Detect which cell encompasses the target text, then output its (X, Y) center coordinate. 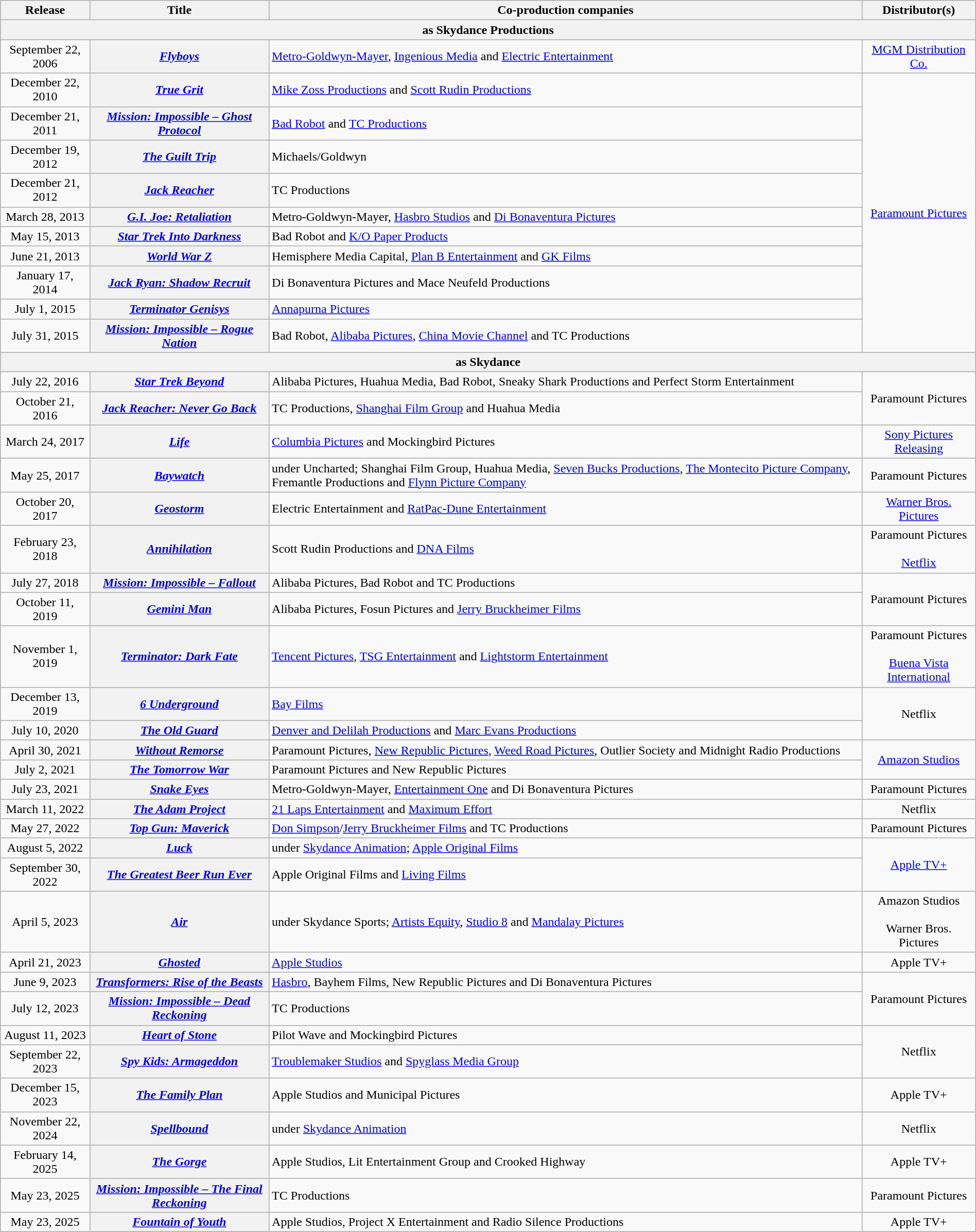
Luck (179, 848)
Paramount Pictures and New Republic Pictures (566, 769)
The Tomorrow War (179, 769)
September 22, 2023 (45, 1061)
under Skydance Animation (566, 1128)
December 22, 2010 (45, 90)
Jack Reacher (179, 190)
Amazon Studios (918, 760)
Denver and Delilah Productions and Marc Evans Productions (566, 730)
The Guilt Trip (179, 156)
as Skydance Productions (488, 30)
Flyboys (179, 57)
August 5, 2022 (45, 848)
Hasbro, Bayhem Films, New Republic Pictures and Di Bonaventura Pictures (566, 982)
Metro-Goldwyn-Mayer, Ingenious Media and Electric Entertainment (566, 57)
World War Z (179, 256)
Bay Films (566, 704)
July 22, 2016 (45, 382)
September 22, 2006 (45, 57)
Jack Reacher: Never Go Back (179, 409)
Snake Eyes (179, 789)
October 20, 2017 (45, 508)
July 27, 2018 (45, 583)
October 21, 2016 (45, 409)
Electric Entertainment and RatPac-Dune Entertainment (566, 508)
July 31, 2015 (45, 336)
MGM Distribution Co. (918, 57)
G.I. Joe: Retaliation (179, 217)
November 22, 2024 (45, 1128)
December 21, 2012 (45, 190)
Baywatch (179, 476)
Star Trek Into Darkness (179, 236)
Sony Pictures Releasing (918, 442)
September 30, 2022 (45, 875)
Apple Studios, Project X Entertainment and Radio Silence Productions (566, 1222)
July 2, 2021 (45, 769)
Scott Rudin Productions and DNA Films (566, 549)
Ghosted (179, 962)
Terminator Genisys (179, 309)
21 Laps Entertainment and Maximum Effort (566, 808)
Annihilation (179, 549)
Warner Bros. Pictures (918, 508)
Metro-Goldwyn-Mayer, Hasbro Studios and Di Bonaventura Pictures (566, 217)
December 21, 2011 (45, 124)
August 11, 2023 (45, 1035)
March 28, 2013 (45, 217)
under Skydance Animation; Apple Original Films (566, 848)
Hemisphere Media Capital, Plan B Entertainment and GK Films (566, 256)
Heart of Stone (179, 1035)
December 19, 2012 (45, 156)
July 10, 2020 (45, 730)
The Greatest Beer Run Ever (179, 875)
April 30, 2021 (45, 750)
Alibaba Pictures, Bad Robot and TC Productions (566, 583)
Mission: Impossible – Ghost Protocol (179, 124)
Apple Studios and Municipal Pictures (566, 1095)
Jack Ryan: Shadow Recruit (179, 282)
True Grit (179, 90)
under Skydance Sports; Artists Equity, Studio 8 and Mandalay Pictures (566, 922)
Pilot Wave and Mockingbird Pictures (566, 1035)
Air (179, 922)
Columbia Pictures and Mockingbird Pictures (566, 442)
Apple Original Films and Living Films (566, 875)
Apple Studios (566, 962)
Amazon StudiosWarner Bros. Pictures (918, 922)
The Gorge (179, 1162)
Bad Robot and TC Productions (566, 124)
Mission: Impossible – Rogue Nation (179, 336)
November 1, 2019 (45, 657)
July 12, 2023 (45, 1009)
Without Remorse (179, 750)
Mike Zoss Productions and Scott Rudin Productions (566, 90)
Paramount Pictures, New Republic Pictures, Weed Road Pictures, Outlier Society and Midnight Radio Productions (566, 750)
Annapurna Pictures (566, 309)
Paramount PicturesBuena Vista International (918, 657)
June 21, 2013 (45, 256)
Mission: Impossible – Dead Reckoning (179, 1009)
Alibaba Pictures, Fosun Pictures and Jerry Bruckheimer Films (566, 609)
Life (179, 442)
Don Simpson/Jerry Bruckheimer Films and TC Productions (566, 829)
Release (45, 10)
Star Trek Beyond (179, 382)
Spy Kids: Armageddon (179, 1061)
Apple Studios, Lit Entertainment Group and Crooked Highway (566, 1162)
as Skydance (488, 362)
Co-production companies (566, 10)
Transformers: Rise of the Beasts (179, 982)
Title (179, 10)
Distributor(s) (918, 10)
April 5, 2023 (45, 922)
Mission: Impossible – The Final Reckoning (179, 1195)
Tencent Pictures, TSG Entertainment and Lightstorm Entertainment (566, 657)
Spellbound (179, 1128)
July 23, 2021 (45, 789)
6 Underground (179, 704)
Mission: Impossible – Fallout (179, 583)
TC Productions, Shanghai Film Group and Huahua Media (566, 409)
Bad Robot and K/O Paper Products (566, 236)
May 15, 2013 (45, 236)
May 25, 2017 (45, 476)
Troublemaker Studios and Spyglass Media Group (566, 1061)
Metro-Goldwyn-Mayer, Entertainment One and Di Bonaventura Pictures (566, 789)
The Family Plan (179, 1095)
Gemini Man (179, 609)
July 1, 2015 (45, 309)
The Old Guard (179, 730)
April 21, 2023 (45, 962)
June 9, 2023 (45, 982)
Paramount PicturesNetflix (918, 549)
The Adam Project (179, 808)
Bad Robot, Alibaba Pictures, China Movie Channel and TC Productions (566, 336)
March 11, 2022 (45, 808)
Terminator: Dark Fate (179, 657)
Michaels/Goldwyn (566, 156)
March 24, 2017 (45, 442)
Geostorm (179, 508)
May 27, 2022 (45, 829)
Fountain of Youth (179, 1222)
Top Gun: Maverick (179, 829)
January 17, 2014 (45, 282)
Alibaba Pictures, Huahua Media, Bad Robot, Sneaky Shark Productions and Perfect Storm Entertainment (566, 382)
February 14, 2025 (45, 1162)
December 13, 2019 (45, 704)
December 15, 2023 (45, 1095)
February 23, 2018 (45, 549)
October 11, 2019 (45, 609)
Di Bonaventura Pictures and Mace Neufeld Productions (566, 282)
